For the text-containing cell, return its midpoint in [X, Y] coordinate format. 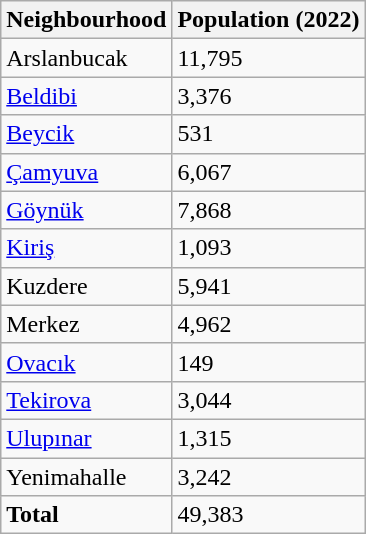
1,093 [268, 248]
6,067 [268, 172]
11,795 [268, 58]
3,044 [268, 400]
7,868 [268, 210]
Arslanbucak [86, 58]
5,941 [268, 286]
Population (2022) [268, 20]
1,315 [268, 438]
Ovacık [86, 362]
4,962 [268, 324]
531 [268, 134]
Total [86, 515]
149 [268, 362]
Beycik [86, 134]
Neighbourhood [86, 20]
Tekirova [86, 400]
49,383 [268, 515]
Çamyuva [86, 172]
Ulupınar [86, 438]
Göynük [86, 210]
Merkez [86, 324]
Kuzdere [86, 286]
3,376 [268, 96]
Beldibi [86, 96]
Kiriş [86, 248]
3,242 [268, 477]
Yenimahalle [86, 477]
